Determine the (X, Y) coordinate at the center of the cell enclosing the given text.  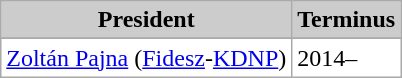
2014– (346, 58)
President (146, 20)
Zoltán Pajna (Fidesz-KDNP) (146, 58)
Terminus (346, 20)
